Find where the given text appears and provide that cell's center as [X, Y] coordinate. 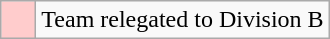
Team relegated to Division B [182, 20]
